Extract the (X, Y) coordinate from the center of the cell holding the provided text.  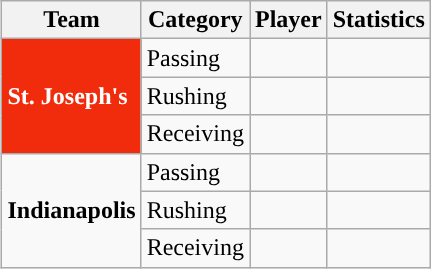
St. Joseph's (72, 96)
Player (289, 20)
Statistics (378, 20)
Category (195, 20)
Indianapolis (72, 210)
Team (72, 20)
